Pinpoint the cell where the given text exists, returning its [X, Y] midpoint coordinate. 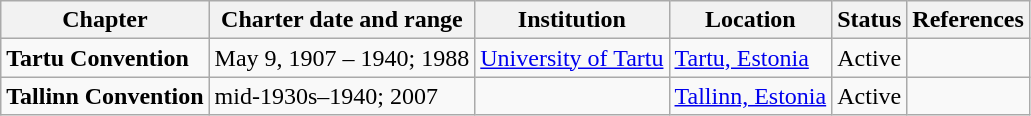
References [968, 20]
Status [870, 20]
Charter date and range [342, 20]
Tartu Convention [105, 58]
Location [750, 20]
Chapter [105, 20]
Tartu, Estonia [750, 58]
Tallinn, Estonia [750, 96]
Tallinn Convention [105, 96]
May 9, 1907 – 1940; 1988 [342, 58]
mid-1930s–1940; 2007 [342, 96]
Institution [572, 20]
University of Tartu [572, 58]
